For the text-containing cell, return its midpoint in [x, y] coordinate format. 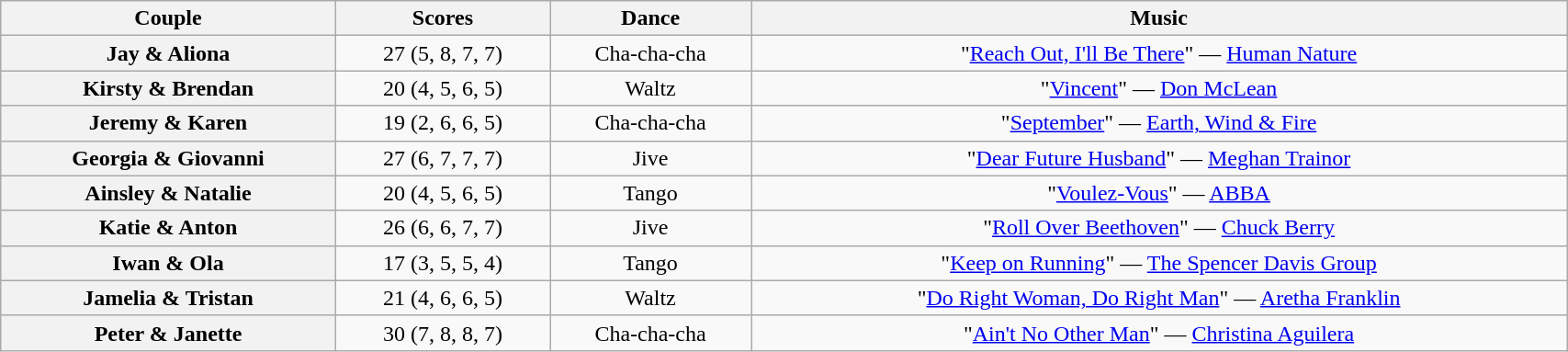
"Do Right Woman, Do Right Man" — Aretha Franklin [1159, 298]
26 (6, 6, 7, 7) [443, 228]
"Voulez-Vous" — ABBA [1159, 193]
"Vincent" — Don McLean [1159, 88]
Ainsley & Natalie [169, 193]
Georgia & Giovanni [169, 158]
"Keep on Running" — The Spencer Davis Group [1159, 263]
Katie & Anton [169, 228]
Jamelia & Tristan [169, 298]
"Dear Future Husband" — Meghan Trainor [1159, 158]
Jeremy & Karen [169, 123]
Jay & Aliona [169, 53]
"Ain't No Other Man" — Christina Aguilera [1159, 333]
19 (2, 6, 6, 5) [443, 123]
Couple [169, 18]
"September" — Earth, Wind & Fire [1159, 123]
Scores [443, 18]
Dance [650, 18]
Iwan & Ola [169, 263]
30 (7, 8, 8, 7) [443, 333]
17 (3, 5, 5, 4) [443, 263]
"Reach Out, I'll Be There" — Human Nature [1159, 53]
27 (5, 8, 7, 7) [443, 53]
27 (6, 7, 7, 7) [443, 158]
"Roll Over Beethoven" — Chuck Berry [1159, 228]
Music [1159, 18]
Peter & Janette [169, 333]
21 (4, 6, 6, 5) [443, 298]
Kirsty & Brendan [169, 88]
